Return the [x, y] coordinate for the center point of the cell that contains the specified text.  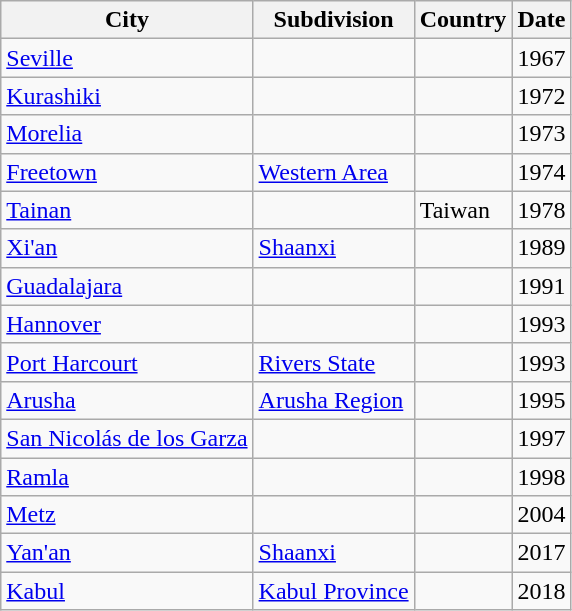
2017 [542, 553]
Metz [127, 515]
Morelia [127, 134]
Hannover [127, 324]
1991 [542, 286]
1972 [542, 96]
Arusha Region [334, 400]
Freetown [127, 172]
Arusha [127, 400]
1998 [542, 477]
Kurashiki [127, 96]
1997 [542, 438]
Country [463, 20]
Date [542, 20]
Subdivision [334, 20]
Seville [127, 58]
City [127, 20]
Port Harcourt [127, 362]
Kabul Province [334, 591]
Western Area [334, 172]
2004 [542, 515]
Xi'an [127, 248]
1995 [542, 400]
Tainan [127, 210]
Rivers State [334, 362]
1967 [542, 58]
1978 [542, 210]
Ramla [127, 477]
1974 [542, 172]
2018 [542, 591]
Guadalajara [127, 286]
Taiwan [463, 210]
Kabul [127, 591]
Yan'an [127, 553]
San Nicolás de los Garza [127, 438]
1973 [542, 134]
1989 [542, 248]
